Pinpoint the cell where the given text exists, returning its [X, Y] midpoint coordinate. 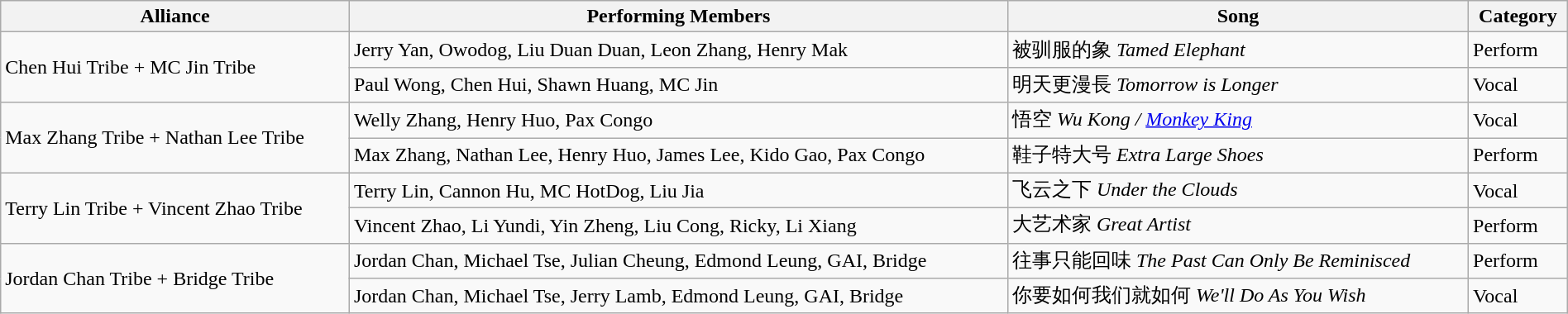
Max Zhang, Nathan Lee, Henry Huo, James Lee, Kido Gao, Pax Congo [678, 155]
Paul Wong, Chen Hui, Shawn Huang, MC Jin [678, 84]
鞋子特大号 Extra Large Shoes [1237, 155]
Terry Lin Tribe + Vincent Zhao Tribe [175, 208]
Vincent Zhao, Li Yundi, Yin Zheng, Liu Cong, Ricky, Li Xiang [678, 226]
Chen Hui Tribe + MC Jin Tribe [175, 68]
Jordan Chan, Michael Tse, Julian Cheung, Edmond Leung, GAI, Bridge [678, 261]
Jordan Chan, Michael Tse, Jerry Lamb, Edmond Leung, GAI, Bridge [678, 296]
Performing Members [678, 17]
你要如何我们就如何 We'll Do As You Wish [1237, 296]
Category [1518, 17]
明天更漫長 Tomorrow is Longer [1237, 84]
Welly Zhang, Henry Huo, Pax Congo [678, 121]
Alliance [175, 17]
Max Zhang Tribe + Nathan Lee Tribe [175, 137]
大艺术家 Great Artist [1237, 226]
悟空 Wu Kong / Monkey King [1237, 121]
Song [1237, 17]
Jerry Yan, Owodog, Liu Duan Duan, Leon Zhang, Henry Mak [678, 50]
被驯服的象 Tamed Elephant [1237, 50]
往事只能回味 The Past Can Only Be Reminisced [1237, 261]
Terry Lin, Cannon Hu, MC HotDog, Liu Jia [678, 190]
飞云之下 Under the Clouds [1237, 190]
Jordan Chan Tribe + Bridge Tribe [175, 278]
